Return (X, Y) of the center of cell containing provided text 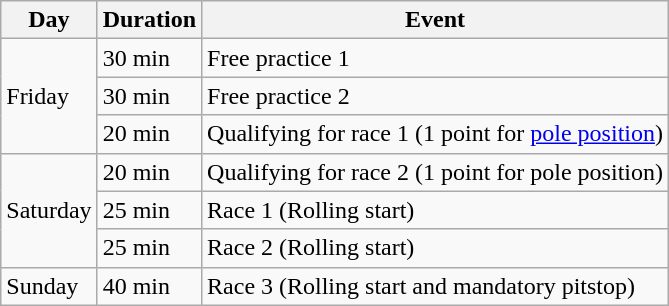
Sunday (49, 286)
Friday (49, 96)
Qualifying for race 1 (1 point for pole position) (436, 134)
Qualifying for race 2 (1 point for pole position) (436, 172)
Race 2 (Rolling start) (436, 248)
Day (49, 20)
Free practice 2 (436, 96)
40 min (149, 286)
Race 1 (Rolling start) (436, 210)
Saturday (49, 210)
Free practice 1 (436, 58)
Event (436, 20)
Duration (149, 20)
Race 3 (Rolling start and mandatory pitstop) (436, 286)
